For the text-containing cell, return its midpoint in [X, Y] coordinate format. 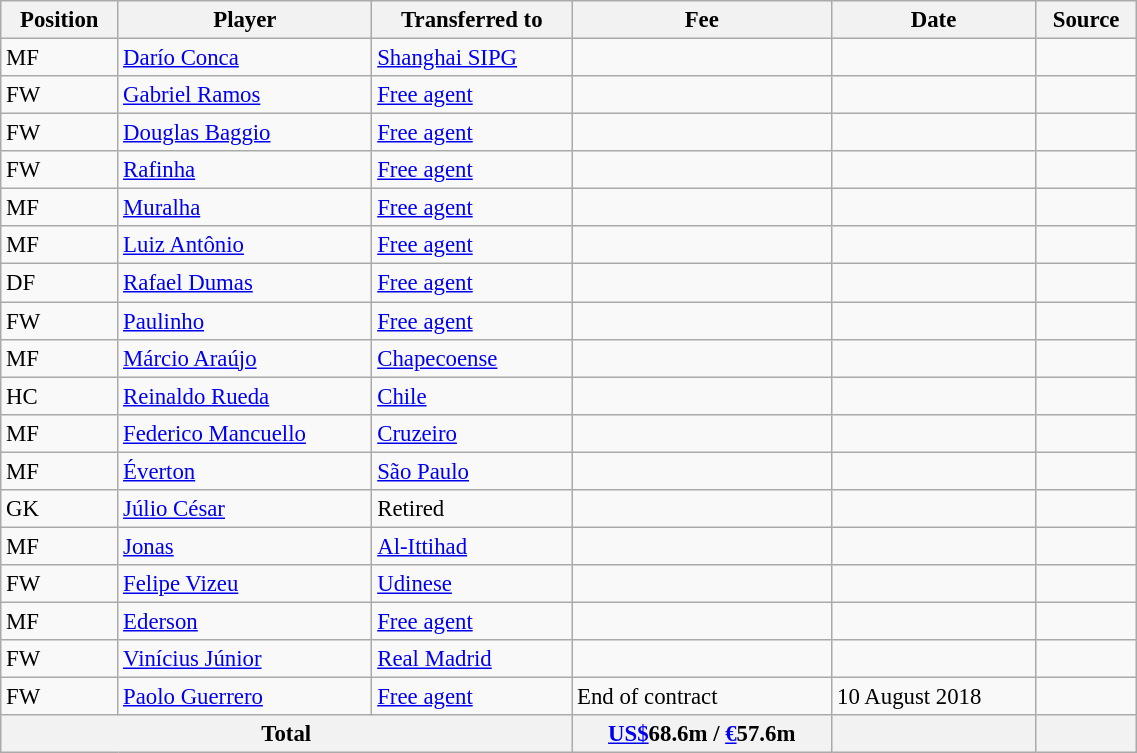
Federico Mancuello [245, 433]
Paolo Guerrero [245, 697]
Reinaldo Rueda [245, 396]
Retired [472, 509]
Udinese [472, 584]
Al-Ittihad [472, 546]
Vinícius Júnior [245, 659]
Felipe Vizeu [245, 584]
Júlio César [245, 509]
Chapecoense [472, 358]
Rafinha [245, 170]
Fee [702, 20]
Transferred to [472, 20]
Douglas Baggio [245, 133]
Date [934, 20]
Rafael Dumas [245, 283]
Márcio Araújo [245, 358]
DF [60, 283]
Cruzeiro [472, 433]
Ederson [245, 621]
Chile [472, 396]
Total [286, 734]
10 August 2018 [934, 697]
São Paulo [472, 471]
Player [245, 20]
GK [60, 509]
US$68.6m / €57.6m [702, 734]
Source [1086, 20]
Gabriel Ramos [245, 95]
HC [60, 396]
Muralha [245, 208]
Paulinho [245, 321]
Real Madrid [472, 659]
Luiz Antônio [245, 245]
Éverton [245, 471]
Shanghai SIPG [472, 58]
End of contract [702, 697]
Darío Conca [245, 58]
Jonas [245, 546]
Position [60, 20]
